Provide the (X, Y) coordinate of the cell's center where the given text is located.  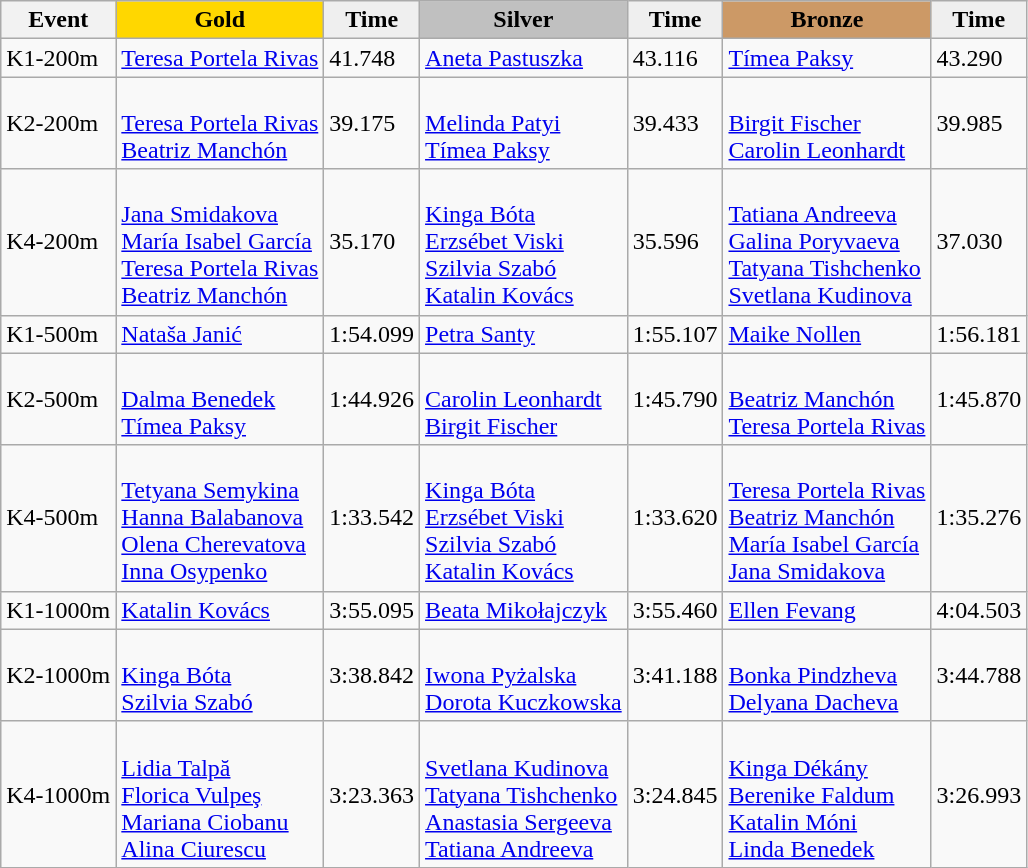
Tetyana SemykinaHanna BalabanovaOlena CherevatovaInna Osypenko (220, 518)
Teresa Portela RivasBeatriz ManchónMaría Isabel GarcíaJana Smidakova (827, 518)
39.175 (372, 123)
Katalin Kovács (220, 610)
Beata Mikołajczyk (524, 610)
Bronze (827, 20)
Gold (220, 20)
35.170 (372, 242)
1:44.926 (372, 399)
Silver (524, 20)
Kinga DékányBerenike FaldumKatalin MóniLinda Benedek (827, 794)
K4-200m (58, 242)
3:55.460 (675, 610)
3:44.788 (979, 675)
35.596 (675, 242)
Melinda PatyiTímea Paksy (524, 123)
3:38.842 (372, 675)
K4-500m (58, 518)
Ellen Fevang (827, 610)
1:54.099 (372, 334)
K1-500m (58, 334)
43.116 (675, 58)
Maike Nollen (827, 334)
39.433 (675, 123)
1:56.181 (979, 334)
K4-1000m (58, 794)
Lidia TalpăFlorica VulpeşMariana CiobanuAlina Ciurescu (220, 794)
K2-1000m (58, 675)
Tímea Paksy (827, 58)
Petra Santy (524, 334)
Birgit FischerCarolin Leonhardt (827, 123)
Teresa Portela RivasBeatriz Manchón (220, 123)
K1-1000m (58, 610)
Aneta Pastuszka (524, 58)
K1-200m (58, 58)
1:33.542 (372, 518)
43.290 (979, 58)
1:45.790 (675, 399)
41.748 (372, 58)
3:41.188 (675, 675)
K2-500m (58, 399)
Iwona PyżalskaDorota Kuczkowska (524, 675)
Tatiana AndreevaGalina PoryvaevaTatyana TishchenkoSvetlana Kudinova (827, 242)
1:55.107 (675, 334)
Kinga BótaSzilvia Szabó (220, 675)
Teresa Portela Rivas (220, 58)
3:55.095 (372, 610)
Dalma BenedekTímea Paksy (220, 399)
4:04.503 (979, 610)
39.985 (979, 123)
Jana SmidakovaMaría Isabel GarcíaTeresa Portela RivasBeatriz Manchón (220, 242)
1:35.276 (979, 518)
Bonka PindzhevaDelyana Dacheva (827, 675)
Carolin LeonhardtBirgit Fischer (524, 399)
Nataša Janić (220, 334)
Beatriz ManchónTeresa Portela Rivas (827, 399)
1:45.870 (979, 399)
3:23.363 (372, 794)
Svetlana KudinovaTatyana TishchenkoAnastasia SergeevaTatiana Andreeva (524, 794)
3:26.993 (979, 794)
Event (58, 20)
1:33.620 (675, 518)
3:24.845 (675, 794)
K2-200m (58, 123)
37.030 (979, 242)
